For the text-containing cell, return its midpoint in [X, Y] coordinate format. 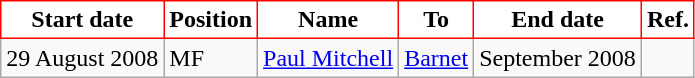
Ref. [668, 20]
Barnet [436, 58]
29 August 2008 [82, 58]
End date [558, 20]
Name [328, 20]
MF [211, 58]
September 2008 [558, 58]
To [436, 20]
Paul Mitchell [328, 58]
Start date [82, 20]
Position [211, 20]
